Pinpoint the cell where the given text exists, returning its (x, y) midpoint coordinate. 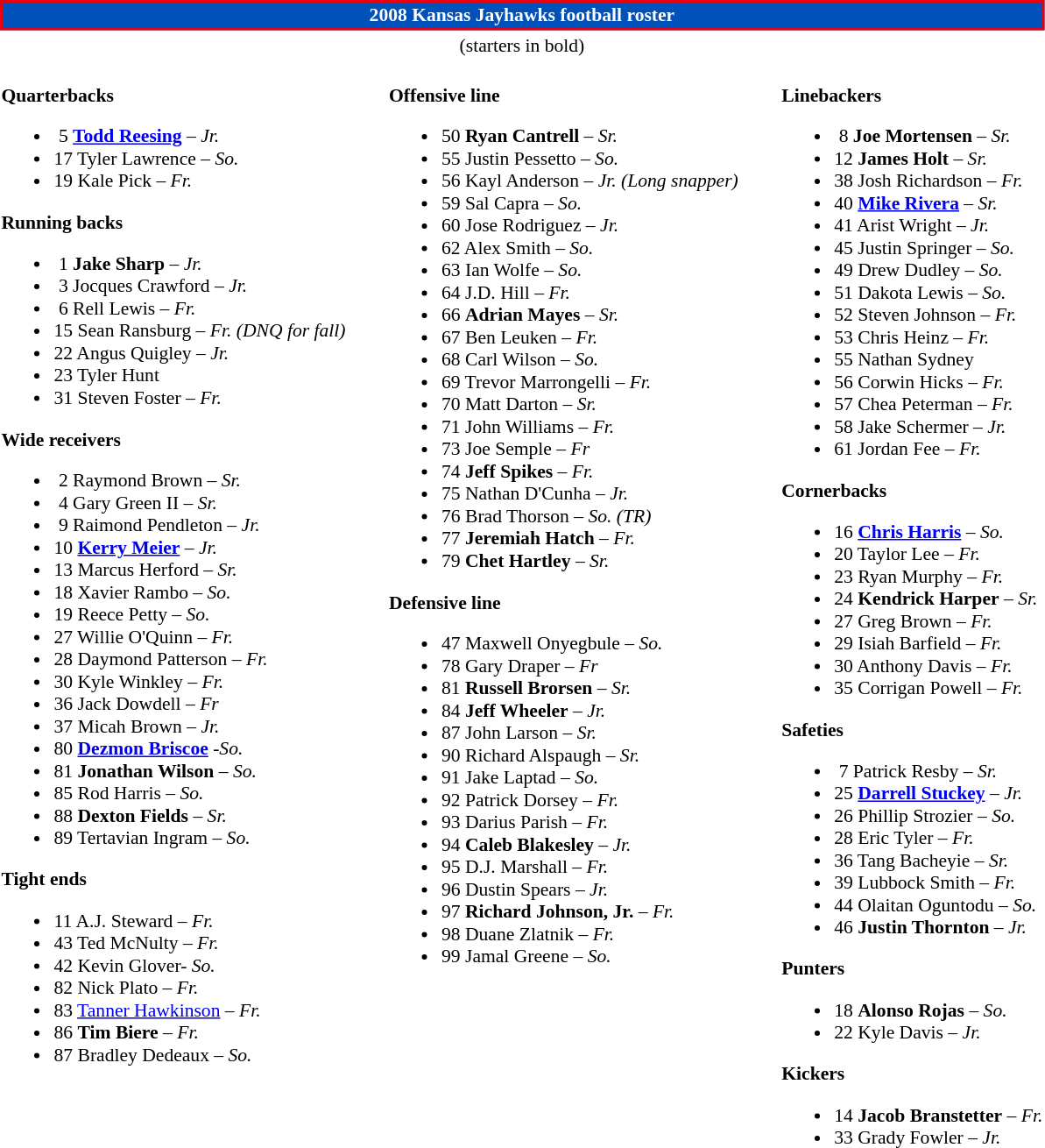
(starters in bold) (522, 46)
2008 Kansas Jayhawks football roster (522, 15)
